Output the [X, Y] coordinate of the center of the cell containing the given text.  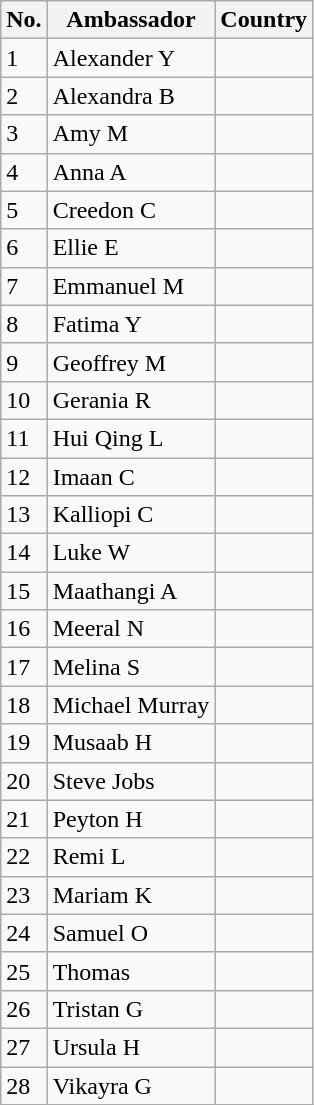
4 [24, 172]
Ellie E [131, 248]
6 [24, 248]
17 [24, 667]
Michael Murray [131, 705]
7 [24, 286]
Kalliopi C [131, 515]
Hui Qing L [131, 438]
20 [24, 781]
Emmanuel M [131, 286]
Country [264, 20]
Vikayra G [131, 1085]
25 [24, 971]
Creedon C [131, 210]
2 [24, 96]
Anna A [131, 172]
Alexandra B [131, 96]
24 [24, 933]
Samuel O [131, 933]
12 [24, 477]
No. [24, 20]
Ursula H [131, 1047]
Maathangi A [131, 591]
10 [24, 400]
Meeral N [131, 629]
Gerania R [131, 400]
23 [24, 895]
Imaan C [131, 477]
Musaab H [131, 743]
Remi L [131, 857]
Ambassador [131, 20]
14 [24, 553]
9 [24, 362]
Peyton H [131, 819]
3 [24, 134]
Geoffrey M [131, 362]
19 [24, 743]
Thomas [131, 971]
Melina S [131, 667]
1 [24, 58]
16 [24, 629]
Luke W [131, 553]
Amy M [131, 134]
18 [24, 705]
Alexander Y [131, 58]
13 [24, 515]
Mariam K [131, 895]
28 [24, 1085]
11 [24, 438]
21 [24, 819]
Steve Jobs [131, 781]
26 [24, 1009]
8 [24, 324]
Fatima Y [131, 324]
Tristan G [131, 1009]
15 [24, 591]
22 [24, 857]
27 [24, 1047]
5 [24, 210]
